Determine the [x, y] coordinate at the center of the cell enclosing the given text.  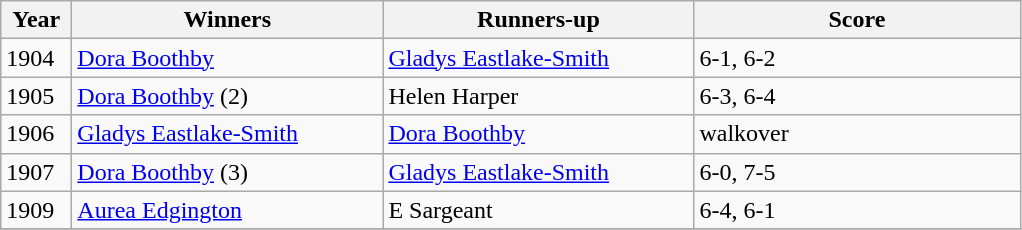
1904 [36, 58]
1905 [36, 96]
Dora Boothby (3) [228, 172]
Runners-up [538, 20]
Score [857, 20]
Aurea Edgington [228, 210]
1906 [36, 134]
6-1, 6-2 [857, 58]
Helen Harper [538, 96]
Dora Boothby (2) [228, 96]
1907 [36, 172]
E Sargeant [538, 210]
6-3, 6-4 [857, 96]
Year [36, 20]
Winners [228, 20]
6-4, 6-1 [857, 210]
6-0, 7-5 [857, 172]
1909 [36, 210]
walkover [857, 134]
